For the text-containing cell, return its midpoint in [X, Y] coordinate format. 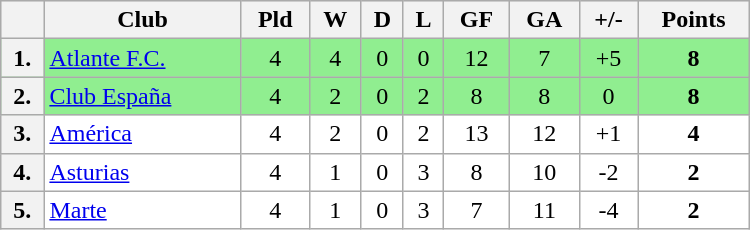
1. [22, 58]
5. [22, 210]
+5 [608, 58]
D [382, 20]
GF [477, 20]
Club [142, 20]
3. [22, 134]
W [335, 20]
GA [544, 20]
+1 [608, 134]
Pld [275, 20]
Club España [142, 96]
Marte [142, 210]
-2 [608, 172]
Atlante F.C. [142, 58]
+/- [608, 20]
10 [544, 172]
2. [22, 96]
4. [22, 172]
América [142, 134]
11 [544, 210]
Asturias [142, 172]
L [423, 20]
13 [477, 134]
Points [694, 20]
-4 [608, 210]
